Return the (X, Y) coordinate for the center point of the cell that contains the specified text.  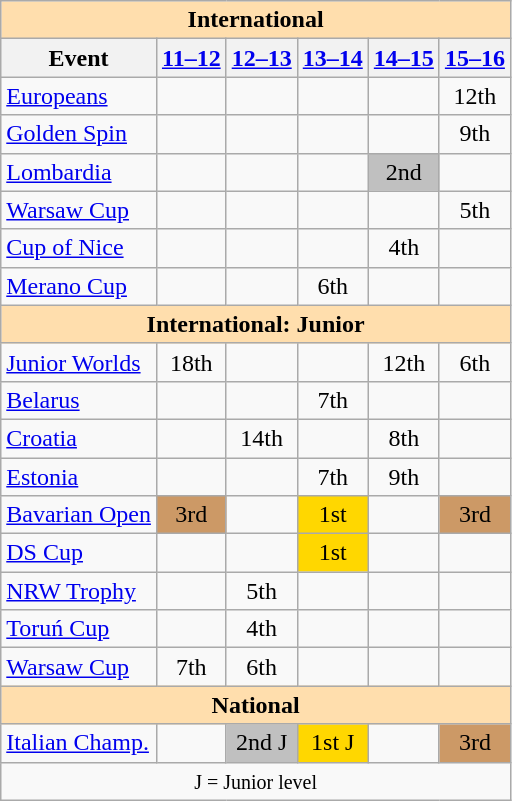
8th (404, 438)
Junior Worlds (79, 362)
13–14 (332, 58)
Belarus (79, 400)
14–15 (404, 58)
Estonia (79, 477)
NRW Trophy (79, 591)
J = Junior level (256, 781)
Bavarian Open (79, 515)
Europeans (79, 96)
International: Junior (256, 324)
Croatia (79, 438)
Toruń Cup (79, 629)
2nd J (262, 743)
DS Cup (79, 553)
1st J (332, 743)
2nd (404, 172)
Golden Spin (79, 134)
18th (191, 362)
Lombardia (79, 172)
15–16 (474, 58)
11–12 (191, 58)
Italian Champ. (79, 743)
Event (79, 58)
12–13 (262, 58)
Merano Cup (79, 286)
Cup of Nice (79, 248)
14th (262, 438)
International (256, 20)
National (256, 705)
